From the cell containing the given text, extract its center point as (x, y) coordinate. 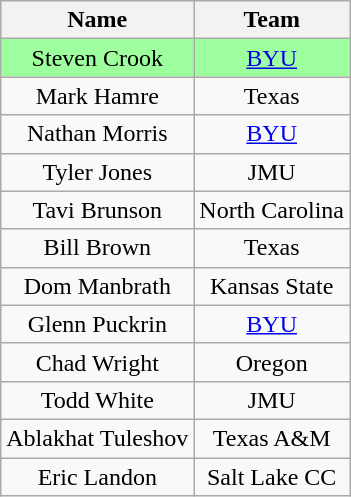
Nathan Morris (98, 134)
Kansas State (272, 286)
Salt Lake CC (272, 477)
Tyler Jones (98, 172)
Oregon (272, 362)
Team (272, 20)
Chad Wright (98, 362)
Steven Crook (98, 58)
Glenn Puckrin (98, 324)
Name (98, 20)
Dom Manbrath (98, 286)
Todd White (98, 400)
North Carolina (272, 210)
Mark Hamre (98, 96)
Tavi Brunson (98, 210)
Ablakhat Tuleshov (98, 438)
Texas A&M (272, 438)
Eric Landon (98, 477)
Bill Brown (98, 248)
